For the text-containing cell, return its midpoint in [x, y] coordinate format. 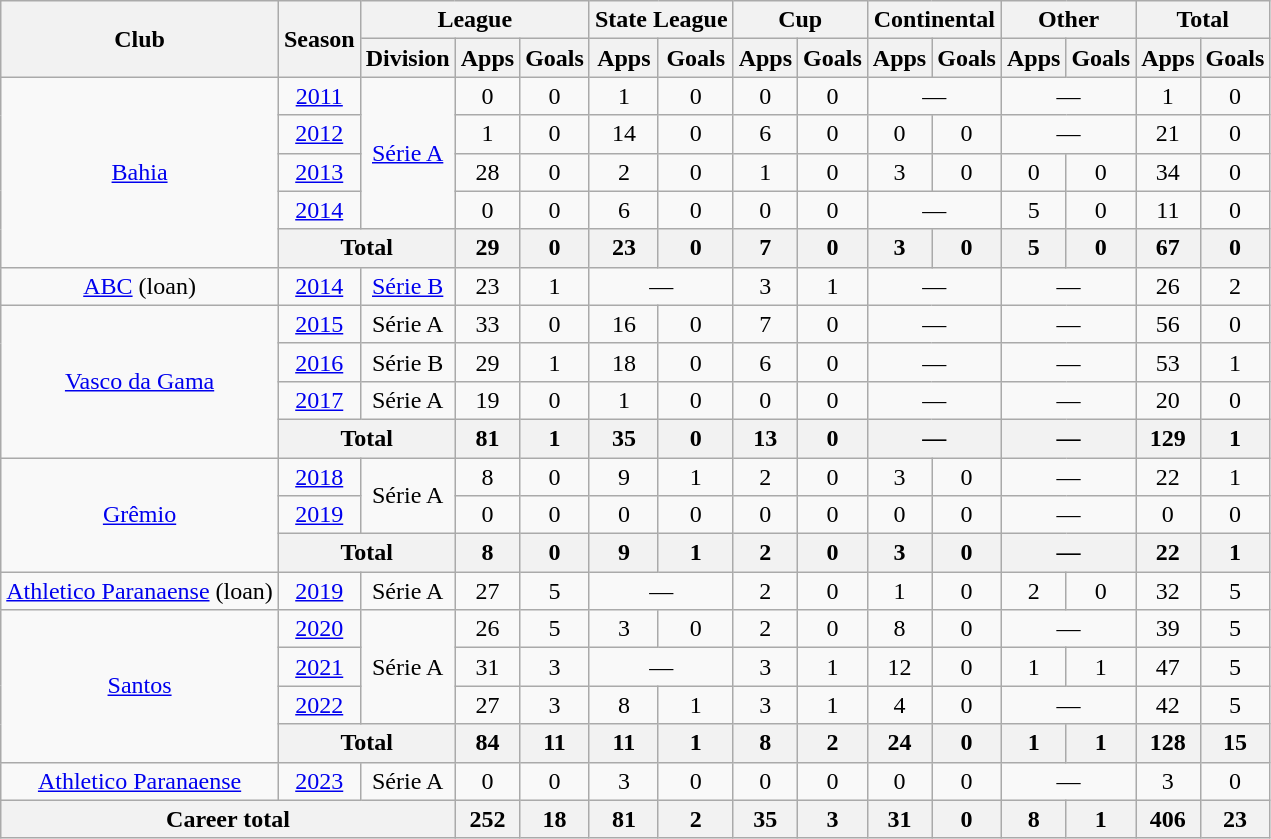
Cup [800, 20]
19 [487, 400]
42 [1168, 705]
20 [1168, 400]
2011 [319, 96]
2013 [319, 172]
2021 [319, 667]
Other [1068, 20]
39 [1168, 629]
13 [765, 438]
67 [1168, 248]
12 [899, 667]
252 [487, 819]
State League [661, 20]
Athletico Paranaense (loan) [140, 591]
21 [1168, 134]
Santos [140, 686]
ABC (loan) [140, 286]
Grêmio [140, 515]
128 [1168, 743]
14 [624, 134]
34 [1168, 172]
2016 [319, 362]
129 [1168, 438]
4 [899, 705]
Vasco da Gama [140, 381]
2023 [319, 781]
Bahia [140, 172]
15 [1235, 743]
2022 [319, 705]
2017 [319, 400]
2012 [319, 134]
53 [1168, 362]
32 [1168, 591]
Club [140, 39]
Career total [228, 819]
28 [487, 172]
406 [1168, 819]
2020 [319, 629]
Athletico Paranaense [140, 781]
2018 [319, 477]
33 [487, 324]
47 [1168, 667]
2015 [319, 324]
24 [899, 743]
League [474, 20]
84 [487, 743]
56 [1168, 324]
Continental [934, 20]
Division [408, 58]
16 [624, 324]
Season [319, 39]
